Output the (X, Y) coordinate of the center of the cell containing the given text.  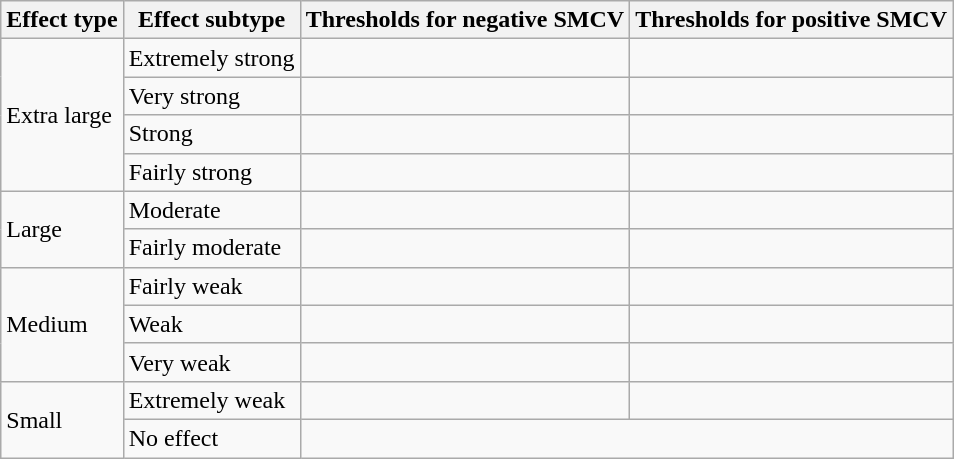
Very strong (212, 96)
Effect type (62, 20)
Medium (62, 324)
Extremely strong (212, 58)
Moderate (212, 210)
Large (62, 229)
Fairly moderate (212, 248)
Weak (212, 324)
Fairly weak (212, 286)
Extra large (62, 115)
Effect subtype (212, 20)
Thresholds for positive SMCV (792, 20)
Extremely weak (212, 400)
Small (62, 419)
Very weak (212, 362)
Thresholds for negative SMCV (465, 20)
No effect (212, 438)
Fairly strong (212, 172)
Strong (212, 134)
